Locate the cell with the specified text and output its [X, Y] center coordinate. 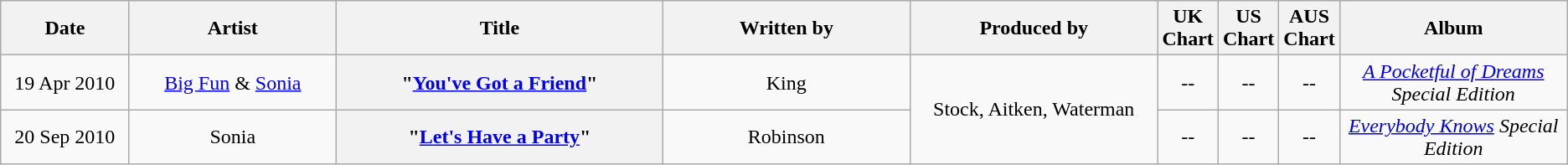
Sonia [233, 137]
A Pocketful of Dreams Special Edition [1453, 82]
Stock, Aitken, Waterman [1034, 110]
UK Chart [1188, 28]
Everybody Knows Special Edition [1453, 137]
Robinson [786, 137]
"Let's Have a Party" [499, 137]
Artist [233, 28]
20 Sep 2010 [65, 137]
Date [65, 28]
AUS Chart [1309, 28]
Written by [786, 28]
King [786, 82]
Album [1453, 28]
Title [499, 28]
"You've Got a Friend" [499, 82]
US Chart [1248, 28]
Big Fun & Sonia [233, 82]
Produced by [1034, 28]
19 Apr 2010 [65, 82]
